Return the (X, Y) coordinate for the center point of the cell that contains the specified text.  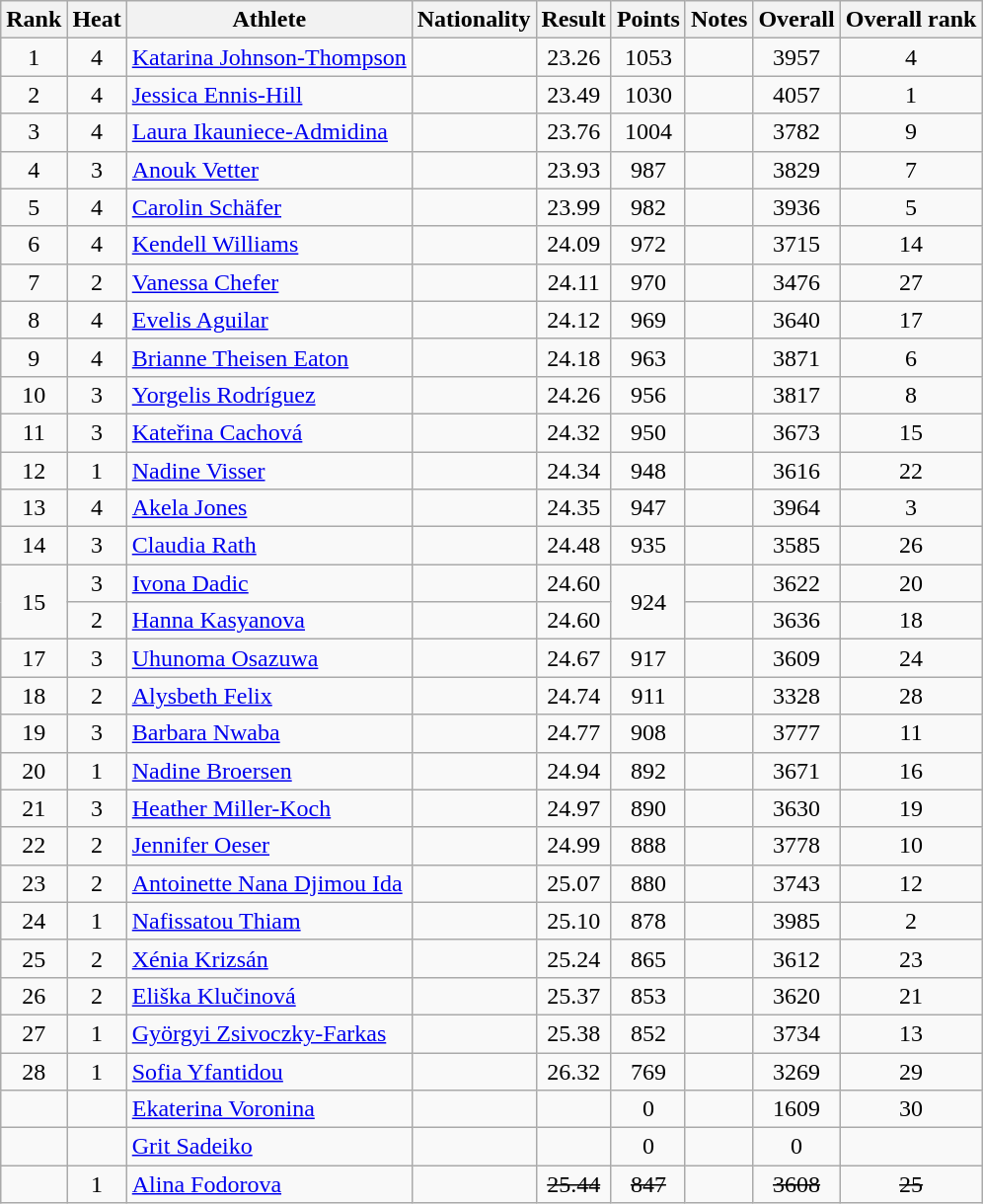
3957 (796, 57)
987 (647, 170)
3609 (796, 658)
1030 (647, 95)
3673 (796, 432)
Brianne Theisen Eaton (268, 357)
880 (647, 883)
Hanna Kasyanova (268, 621)
917 (647, 658)
25.07 (573, 883)
3630 (796, 808)
Claudia Rath (268, 546)
948 (647, 471)
908 (647, 733)
Grit Sadeiko (268, 1147)
Athlete (268, 20)
26.32 (573, 1071)
Antoinette Nana Djimou Ida (268, 883)
Barbara Nwaba (268, 733)
24.11 (573, 282)
3640 (796, 320)
3608 (796, 1184)
3734 (796, 1033)
1053 (647, 57)
Sofia Yfantidou (268, 1071)
950 (647, 432)
3585 (796, 546)
25.24 (573, 958)
3620 (796, 996)
24.12 (573, 320)
23.26 (573, 57)
769 (647, 1071)
3871 (796, 357)
982 (647, 207)
3829 (796, 170)
23.76 (573, 132)
Györgyi Zsivoczky-Farkas (268, 1033)
Kateřina Cachová (268, 432)
888 (647, 846)
Laura Ikauniece-Admidina (268, 132)
890 (647, 808)
23.99 (573, 207)
25.10 (573, 921)
Heat (97, 20)
935 (647, 546)
24.94 (573, 771)
1609 (796, 1109)
Yorgelis Rodríguez (268, 395)
Alina Fodorova (268, 1184)
25.44 (573, 1184)
947 (647, 508)
Carolin Schäfer (268, 207)
24.09 (573, 245)
Vanessa Chefer (268, 282)
29 (911, 1071)
3782 (796, 132)
Nadine Broersen (268, 771)
24.26 (573, 395)
Alysbeth Felix (268, 696)
865 (647, 958)
3612 (796, 958)
3936 (796, 207)
Katarina Johnson-Thompson (268, 57)
24.18 (573, 357)
963 (647, 357)
Heather Miller-Koch (268, 808)
3743 (796, 883)
3622 (796, 583)
24.99 (573, 846)
892 (647, 771)
Notes (718, 20)
Points (647, 20)
25.37 (573, 996)
24.34 (573, 471)
847 (647, 1184)
Kendell Williams (268, 245)
25.38 (573, 1033)
1004 (647, 132)
852 (647, 1033)
24.77 (573, 733)
3636 (796, 621)
24.97 (573, 808)
3328 (796, 696)
23.93 (573, 170)
16 (911, 771)
Xénia Krizsán (268, 958)
Result (573, 20)
3964 (796, 508)
Overall rank (911, 20)
956 (647, 395)
853 (647, 996)
3777 (796, 733)
3778 (796, 846)
3715 (796, 245)
Rank (34, 20)
3817 (796, 395)
24.74 (573, 696)
3985 (796, 921)
911 (647, 696)
24.32 (573, 432)
970 (647, 282)
Akela Jones (268, 508)
Jennifer Oeser (268, 846)
3616 (796, 471)
878 (647, 921)
Uhunoma Osazuwa (268, 658)
Nationality (474, 20)
4057 (796, 95)
23.49 (573, 95)
969 (647, 320)
Evelis Aguilar (268, 320)
Jessica Ennis-Hill (268, 95)
Eliška Klučinová (268, 996)
24.48 (573, 546)
24.35 (573, 508)
3671 (796, 771)
3269 (796, 1071)
3476 (796, 282)
972 (647, 245)
924 (647, 602)
Nafissatou Thiam (268, 921)
30 (911, 1109)
Overall (796, 20)
Nadine Visser (268, 471)
Ivona Dadic (268, 583)
24.67 (573, 658)
Anouk Vetter (268, 170)
Ekaterina Voronina (268, 1109)
